From the cell containing the given text, extract its center point as [x, y] coordinate. 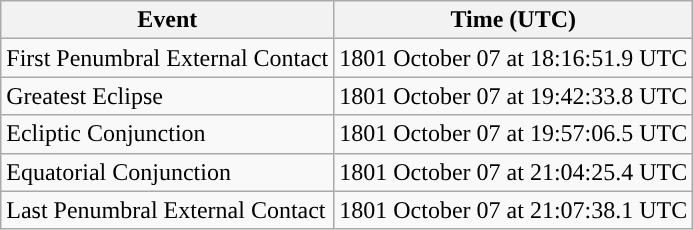
1801 October 07 at 19:57:06.5 UTC [514, 134]
First Penumbral External Contact [168, 58]
Time (UTC) [514, 20]
Ecliptic Conjunction [168, 134]
1801 October 07 at 19:42:33.8 UTC [514, 96]
1801 October 07 at 21:04:25.4 UTC [514, 172]
1801 October 07 at 21:07:38.1 UTC [514, 210]
Event [168, 20]
Equatorial Conjunction [168, 172]
Greatest Eclipse [168, 96]
1801 October 07 at 18:16:51.9 UTC [514, 58]
Last Penumbral External Contact [168, 210]
